Identify which cell holds the provided text, then report its [x, y] central coordinate. 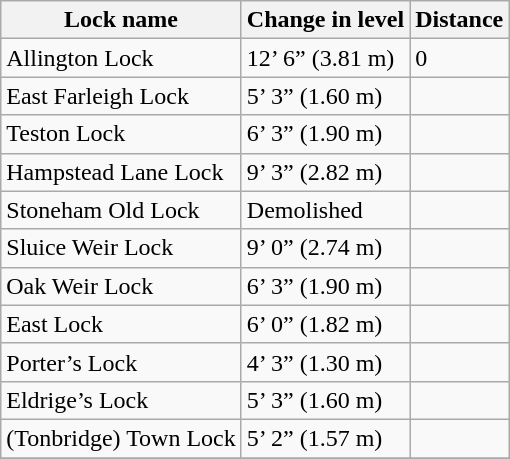
(Tonbridge) Town Lock [122, 438]
Demolished [325, 210]
5’ 2” (1.57 m) [325, 438]
Eldrige’s Lock [122, 400]
Hampstead Lane Lock [122, 172]
Change in level [325, 20]
9’ 3” (2.82 m) [325, 172]
Lock name [122, 20]
9’ 0” (2.74 m) [325, 248]
East Lock [122, 324]
Teston Lock [122, 134]
Oak Weir Lock [122, 286]
12’ 6” (3.81 m) [325, 58]
4’ 3” (1.30 m) [325, 362]
6’ 0” (1.82 m) [325, 324]
East Farleigh Lock [122, 96]
Allington Lock [122, 58]
Distance [460, 20]
Stoneham Old Lock [122, 210]
Sluice Weir Lock [122, 248]
0 [460, 58]
Porter’s Lock [122, 362]
